Return (x, y) of the center of cell containing provided text 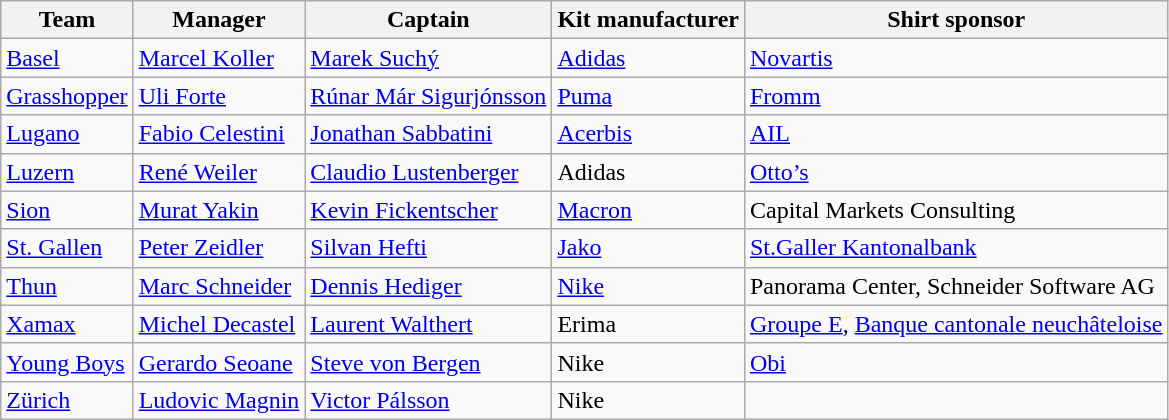
Lugano (67, 134)
Luzern (67, 172)
Captain (428, 20)
Kit manufacturer (648, 20)
St. Gallen (67, 248)
Otto’s (956, 172)
Grasshopper (67, 96)
Marcel Koller (219, 58)
Dennis Hediger (428, 286)
Claudio Lustenberger (428, 172)
Jonathan Sabbatini (428, 134)
Sion (67, 210)
Victor Pálsson (428, 400)
Macron (648, 210)
Gerardo Seoane (219, 362)
Thun (67, 286)
Basel (67, 58)
Marc Schneider (219, 286)
Groupe E, Banque cantonale neuchâteloise (956, 324)
Fabio Celestini (219, 134)
Ludovic Magnin (219, 400)
Erima (648, 324)
Murat Yakin (219, 210)
Novartis (956, 58)
Uli Forte (219, 96)
Shirt sponsor (956, 20)
Kevin Fickentscher (428, 210)
St.Galler Kantonalbank (956, 248)
Panorama Center, Schneider Software AG (956, 286)
René Weiler (219, 172)
Fromm (956, 96)
Capital Markets Consulting (956, 210)
Rúnar Már Sigurjónsson (428, 96)
Puma (648, 96)
Marek Suchý (428, 58)
AIL (956, 134)
Silvan Hefti (428, 248)
Xamax (67, 324)
Acerbis (648, 134)
Zürich (67, 400)
Peter Zeidler (219, 248)
Laurent Walthert (428, 324)
Young Boys (67, 362)
Team (67, 20)
Jako (648, 248)
Obi (956, 362)
Michel Decastel (219, 324)
Steve von Bergen (428, 362)
Manager (219, 20)
